Capture the cell that displays the provided text and extract its (X, Y) central coordinate. 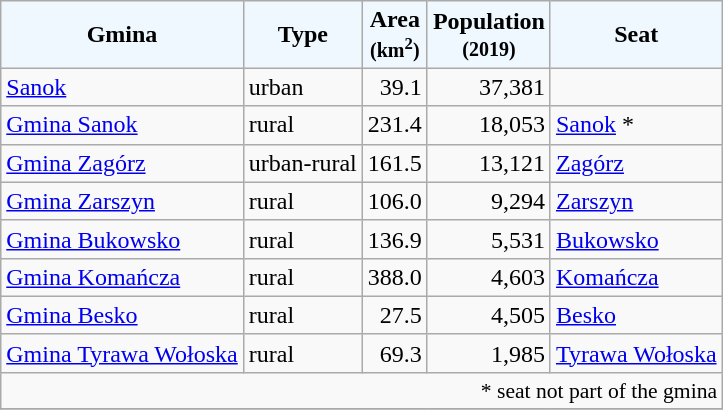
urban (302, 87)
Gmina Zagórz (122, 163)
Bukowsko (636, 239)
4,603 (488, 277)
Gmina Sanok (122, 125)
Gmina (122, 34)
* seat not part of the gmina (362, 390)
Tyrawa Wołoska (636, 353)
Type (302, 34)
4,505 (488, 315)
13,121 (488, 163)
5,531 (488, 239)
urban-rural (302, 163)
106.0 (394, 201)
18,053 (488, 125)
Gmina Besko (122, 315)
Besko (636, 315)
231.4 (394, 125)
Seat (636, 34)
Gmina Bukowsko (122, 239)
9,294 (488, 201)
Population(2019) (488, 34)
1,985 (488, 353)
Sanok (122, 87)
37,381 (488, 87)
Zarszyn (636, 201)
39.1 (394, 87)
27.5 (394, 315)
Zagórz (636, 163)
Gmina Zarszyn (122, 201)
Komańcza (636, 277)
Area(km2) (394, 34)
388.0 (394, 277)
Sanok * (636, 125)
69.3 (394, 353)
Gmina Komańcza (122, 277)
161.5 (394, 163)
Gmina Tyrawa Wołoska (122, 353)
136.9 (394, 239)
